Output the [x, y] coordinate of the center of the cell containing the given text.  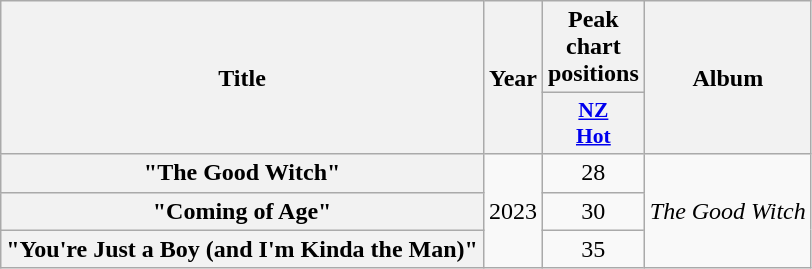
30 [593, 211]
Year [512, 78]
NZHot [593, 124]
28 [593, 173]
"The Good Witch" [242, 173]
"You're Just a Boy (and I'm Kinda the Man)" [242, 249]
Album [728, 78]
Peak chart positions [593, 47]
35 [593, 249]
"Coming of Age" [242, 211]
The Good Witch [728, 211]
2023 [512, 211]
Title [242, 78]
